Locate the cell with the specified text and output its (x, y) center coordinate. 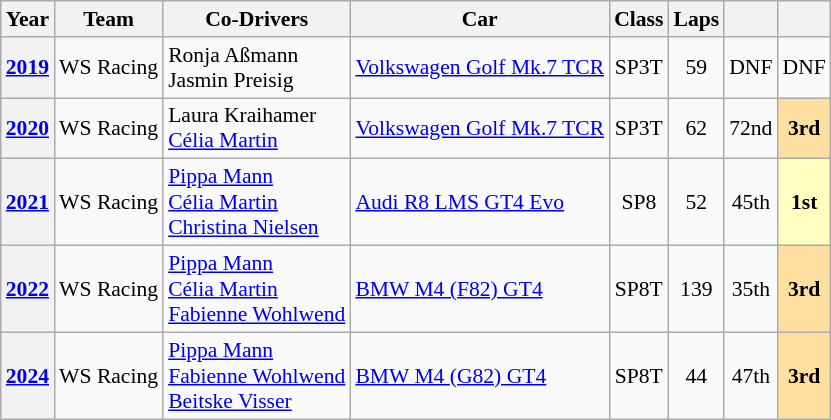
Co-Drivers (256, 19)
Car (480, 19)
2019 (28, 68)
Pippa Mann Fabienne Wohlwend Beitske Visser (256, 376)
2020 (28, 128)
45th (750, 202)
SP8 (638, 202)
47th (750, 376)
2022 (28, 290)
72nd (750, 128)
Ronja Aßmann Jasmin Preisig (256, 68)
BMW M4 (G82) GT4 (480, 376)
Laura Kraihamer Célia Martin (256, 128)
Class (638, 19)
Pippa Mann Célia Martin Christina Nielsen (256, 202)
44 (696, 376)
35th (750, 290)
Team (108, 19)
1st (804, 202)
Laps (696, 19)
Audi R8 LMS GT4 Evo (480, 202)
2024 (28, 376)
52 (696, 202)
2021 (28, 202)
BMW M4 (F82) GT4 (480, 290)
Year (28, 19)
139 (696, 290)
62 (696, 128)
59 (696, 68)
Pippa Mann Célia Martin Fabienne Wohlwend (256, 290)
